Find where the given text appears and provide that cell's center as [X, Y] coordinate. 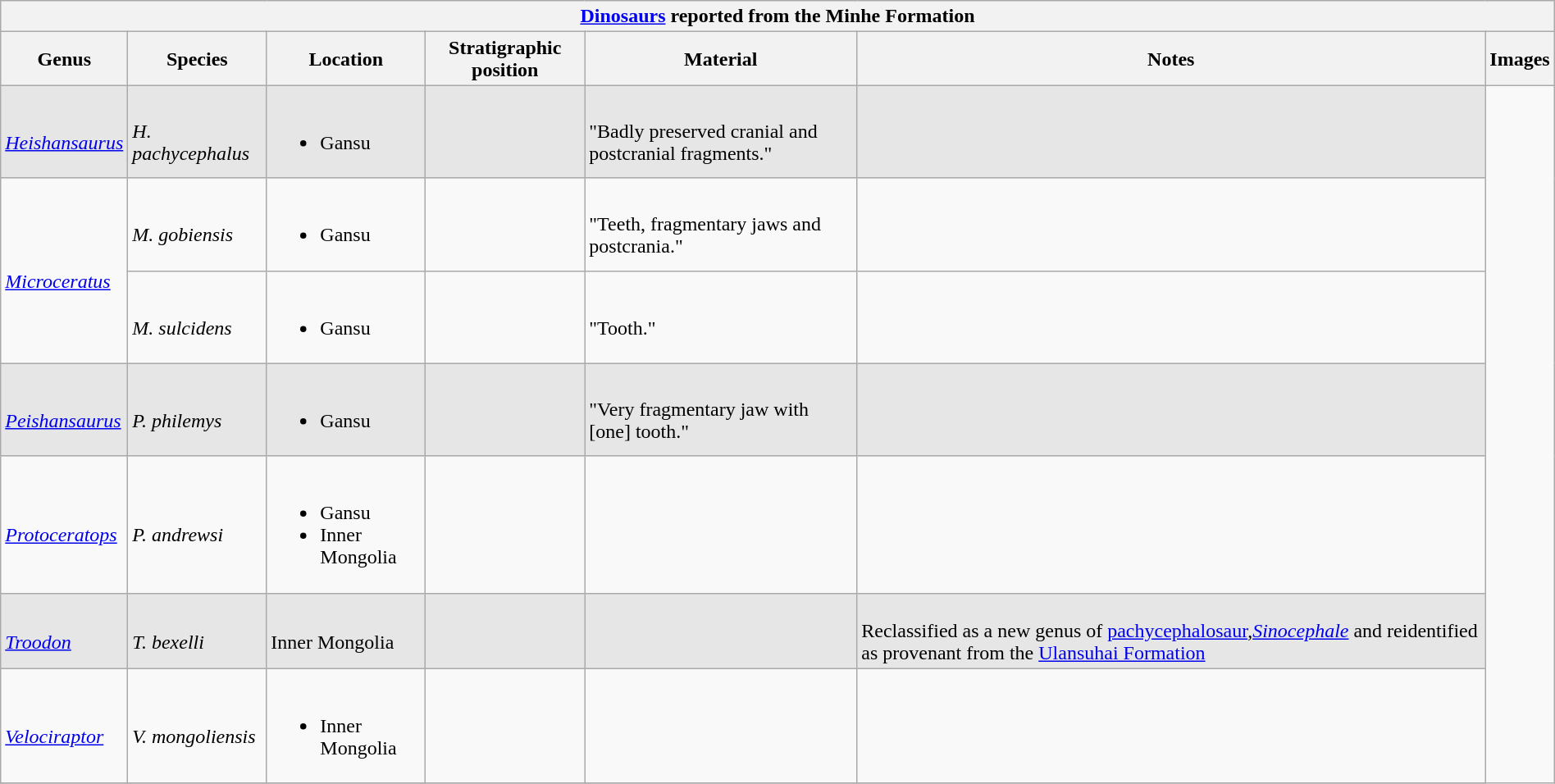
"Tooth." [721, 317]
Genus [64, 59]
Dinosaurs reported from the Minhe Formation [777, 16]
H. pachycephalus [197, 131]
"Badly preserved cranial and postcranial fragments." [721, 131]
"Very fragmentary jaw with [one] tooth." [721, 410]
Material [721, 59]
Microceratus [64, 271]
Notes [1171, 59]
Species [197, 59]
"Teeth, fragmentary jaws and postcrania." [721, 225]
GansuInner Mongolia [346, 525]
Troodon [64, 631]
P. philemys [197, 410]
Reclassified as a new genus of pachycephalosaur,Sinocephale and reidentified as provenant from the Ulansuhai Formation [1171, 631]
Peishansaurus [64, 410]
P. andrewsi [197, 525]
Location [346, 59]
V. mongoliensis [197, 726]
Images [1520, 59]
Stratigraphic position [505, 59]
Velociraptor [64, 726]
M. gobiensis [197, 225]
T. bexelli [197, 631]
M. sulcidens [197, 317]
Protoceratops [64, 525]
Heishansaurus [64, 131]
